Capture the cell that displays the provided text and extract its (x, y) central coordinate. 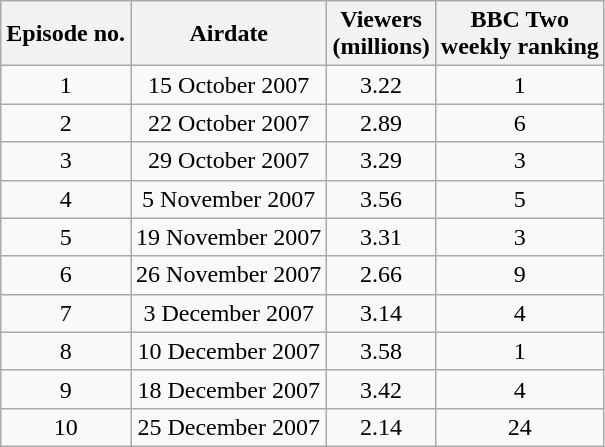
3 December 2007 (229, 313)
2.89 (381, 123)
3.31 (381, 237)
3.22 (381, 85)
24 (520, 427)
29 October 2007 (229, 161)
10 (66, 427)
15 October 2007 (229, 85)
Airdate (229, 34)
2.66 (381, 275)
18 December 2007 (229, 389)
2 (66, 123)
Episode no. (66, 34)
26 November 2007 (229, 275)
3.42 (381, 389)
3.58 (381, 351)
Viewers(millions) (381, 34)
3.29 (381, 161)
5 November 2007 (229, 199)
2.14 (381, 427)
25 December 2007 (229, 427)
19 November 2007 (229, 237)
22 October 2007 (229, 123)
8 (66, 351)
3.56 (381, 199)
BBC Twoweekly ranking (520, 34)
3.14 (381, 313)
10 December 2007 (229, 351)
7 (66, 313)
